Determine the [x, y] coordinate at the center of the cell enclosing the given text.  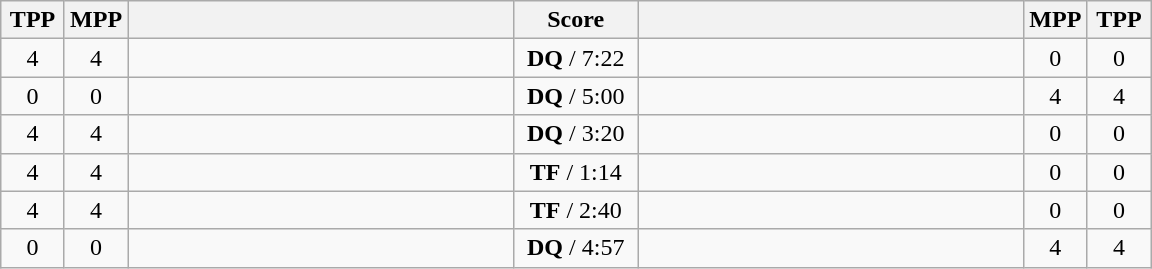
DQ / 4:57 [576, 248]
DQ / 7:22 [576, 58]
DQ / 5:00 [576, 96]
DQ / 3:20 [576, 134]
Score [576, 20]
TF / 1:14 [576, 172]
TF / 2:40 [576, 210]
